Pinpoint the cell where the given text exists, returning its [x, y] midpoint coordinate. 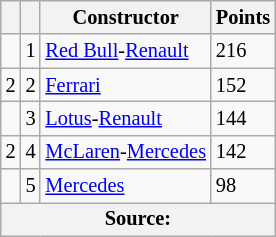
Lotus-Renault [125, 118]
Points [243, 17]
Constructor [125, 17]
3 [31, 118]
142 [243, 152]
4 [31, 152]
Ferrari [125, 85]
144 [243, 118]
Mercedes [125, 186]
McLaren-Mercedes [125, 152]
98 [243, 186]
1 [31, 51]
Red Bull-Renault [125, 51]
Source: [138, 219]
5 [31, 186]
216 [243, 51]
152 [243, 85]
